Find where the given text appears and provide that cell's center as [X, Y] coordinate. 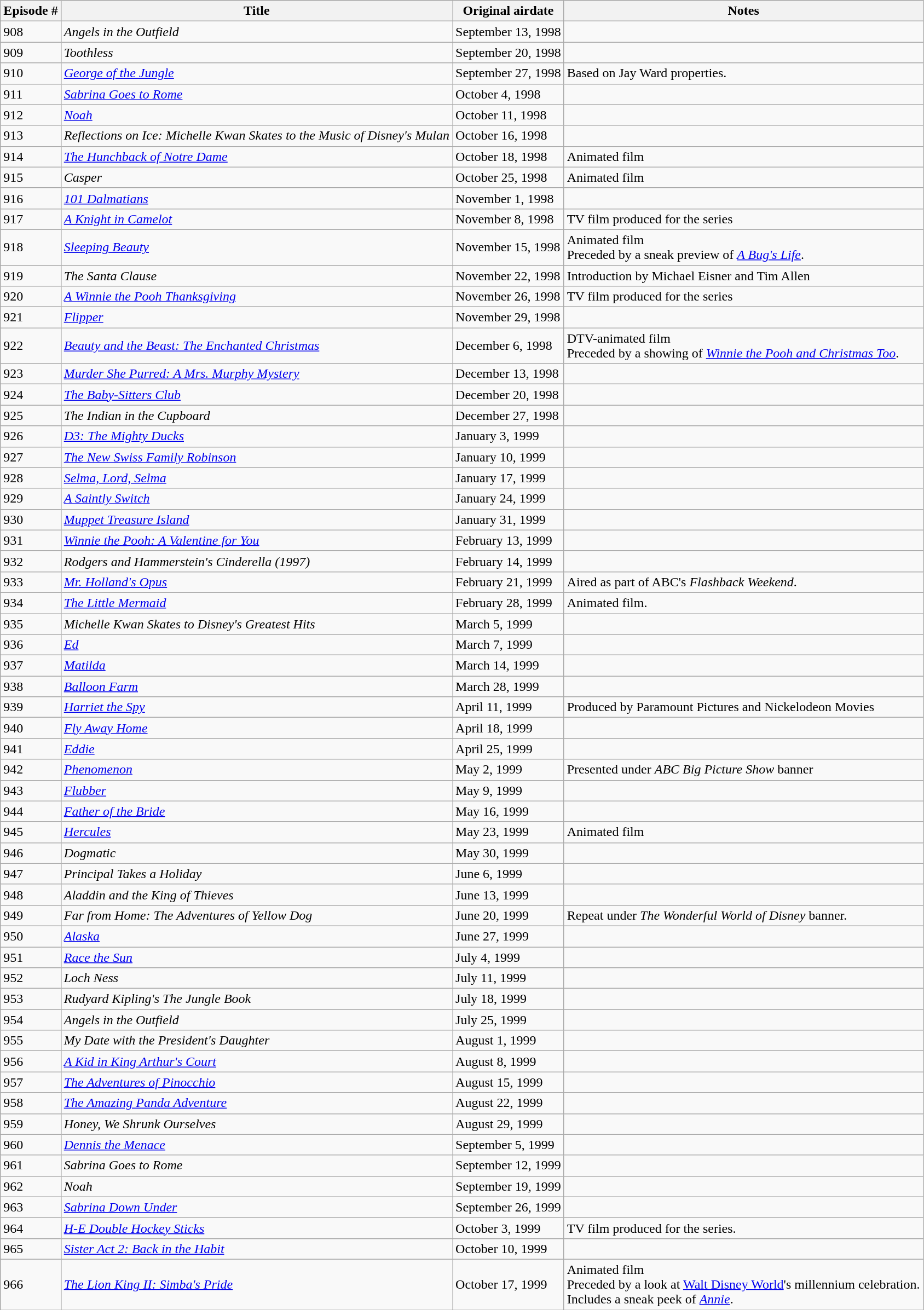
May 16, 1999 [509, 811]
946 [31, 853]
954 [31, 1020]
919 [31, 275]
Honey, We Shrunk Ourselves [256, 1124]
Produced by Paramount Pictures and Nickelodeon Movies [743, 707]
February 14, 1999 [509, 561]
September 13, 1998 [509, 32]
A Winnie the Pooh Thanksgiving [256, 297]
February 28, 1999 [509, 603]
929 [31, 499]
August 22, 1999 [509, 1103]
March 5, 1999 [509, 624]
My Date with the President's Daughter [256, 1041]
December 27, 1998 [509, 415]
Ed [256, 645]
965 [31, 1249]
Sabrina Down Under [256, 1207]
Based on Jay Ward properties. [743, 73]
923 [31, 374]
The Baby-Sitters Club [256, 395]
Selma, Lord, Selma [256, 478]
August 8, 1999 [509, 1061]
October 11, 1998 [509, 115]
June 20, 1999 [509, 915]
Balloon Farm [256, 686]
909 [31, 53]
960 [31, 1145]
937 [31, 666]
Repeat under The Wonderful World of Disney banner. [743, 915]
Father of the Bride [256, 811]
March 28, 1999 [509, 686]
958 [31, 1103]
963 [31, 1207]
101 Dalmatians [256, 198]
961 [31, 1165]
926 [31, 436]
939 [31, 707]
Matilda [256, 666]
May 30, 1999 [509, 853]
Harriet the Spy [256, 707]
908 [31, 32]
947 [31, 874]
Episode # [31, 11]
Loch Ness [256, 978]
August 29, 1999 [509, 1124]
925 [31, 415]
April 18, 1999 [509, 728]
Casper [256, 177]
October 10, 1999 [509, 1249]
Animated film Preceded by a sneak preview of A Bug's Life. [743, 247]
Toothless [256, 53]
Fly Away Home [256, 728]
November 26, 1998 [509, 297]
February 21, 1999 [509, 582]
January 3, 1999 [509, 436]
Muppet Treasure Island [256, 520]
Hercules [256, 832]
Dogmatic [256, 853]
Phenomenon [256, 770]
May 2, 1999 [509, 770]
915 [31, 177]
October 4, 1998 [509, 94]
July 11, 1999 [509, 978]
950 [31, 936]
September 5, 1999 [509, 1145]
944 [31, 811]
June 6, 1999 [509, 874]
918 [31, 247]
July 4, 1999 [509, 957]
Animated film. [743, 603]
Far from Home: The Adventures of Yellow Dog [256, 915]
The Amazing Panda Adventure [256, 1103]
949 [31, 915]
920 [31, 297]
May 23, 1999 [509, 832]
Alaska [256, 936]
Reflections on Ice: Michelle Kwan Skates to the Music of Disney's Mulan [256, 136]
August 15, 1999 [509, 1082]
Rudyard Kipling's The Jungle Book [256, 999]
April 25, 1999 [509, 749]
924 [31, 395]
943 [31, 790]
942 [31, 770]
953 [31, 999]
951 [31, 957]
Introduction by Michael Eisner and Tim Allen [743, 275]
911 [31, 94]
The Hunchback of Notre Dame [256, 157]
Winnie the Pooh: A Valentine for You [256, 540]
November 1, 1998 [509, 198]
941 [31, 749]
Sleeping Beauty [256, 247]
936 [31, 645]
Mr. Holland's Opus [256, 582]
December 6, 1998 [509, 346]
March 7, 1999 [509, 645]
934 [31, 603]
Aladdin and the King of Thieves [256, 895]
933 [31, 582]
957 [31, 1082]
January 17, 1999 [509, 478]
Notes [743, 11]
Dennis the Menace [256, 1145]
The Little Mermaid [256, 603]
913 [31, 136]
Murder She Purred: A Mrs. Murphy Mystery [256, 374]
April 11, 1999 [509, 707]
October 16, 1998 [509, 136]
D3: The Mighty Ducks [256, 436]
March 14, 1999 [509, 666]
DTV-animated film Preceded by a showing of Winnie the Pooh and Christmas Too. [743, 346]
December 20, 1998 [509, 395]
952 [31, 978]
Beauty and the Beast: The Enchanted Christmas [256, 346]
November 8, 1998 [509, 219]
912 [31, 115]
The Indian in the Cupboard [256, 415]
George of the Jungle [256, 73]
October 25, 1998 [509, 177]
Aired as part of ABC's Flashback Weekend. [743, 582]
910 [31, 73]
November 22, 1998 [509, 275]
July 18, 1999 [509, 999]
922 [31, 346]
Michelle Kwan Skates to Disney's Greatest Hits [256, 624]
Title [256, 11]
A Kid in King Arthur's Court [256, 1061]
948 [31, 895]
962 [31, 1186]
Original airdate [509, 11]
January 10, 1999 [509, 457]
November 15, 1998 [509, 247]
H-E Double Hockey Sticks [256, 1228]
October 3, 1999 [509, 1228]
January 24, 1999 [509, 499]
December 13, 1998 [509, 374]
Sister Act 2: Back in the Habit [256, 1249]
914 [31, 157]
927 [31, 457]
June 27, 1999 [509, 936]
921 [31, 318]
TV film produced for the series. [743, 1228]
October 18, 1998 [509, 157]
928 [31, 478]
916 [31, 198]
January 31, 1999 [509, 520]
930 [31, 520]
February 13, 1999 [509, 540]
November 29, 1998 [509, 318]
The Adventures of Pinocchio [256, 1082]
935 [31, 624]
Presented under ABC Big Picture Show banner [743, 770]
955 [31, 1041]
May 9, 1999 [509, 790]
956 [31, 1061]
938 [31, 686]
Flipper [256, 318]
September 27, 1998 [509, 73]
October 17, 1999 [509, 1284]
932 [31, 561]
July 25, 1999 [509, 1020]
Rodgers and Hammerstein's Cinderella (1997) [256, 561]
A Knight in Camelot [256, 219]
September 26, 1999 [509, 1207]
Principal Takes a Holiday [256, 874]
The New Swiss Family Robinson [256, 457]
966 [31, 1284]
September 12, 1999 [509, 1165]
The Santa Clause [256, 275]
Animated film Preceded by a look at Walt Disney World's millennium celebration.Includes a sneak peek of Annie. [743, 1284]
Flubber [256, 790]
The Lion King II: Simba's Pride [256, 1284]
917 [31, 219]
Race the Sun [256, 957]
964 [31, 1228]
Eddie [256, 749]
945 [31, 832]
September 20, 1998 [509, 53]
959 [31, 1124]
931 [31, 540]
September 19, 1999 [509, 1186]
June 13, 1999 [509, 895]
August 1, 1999 [509, 1041]
A Saintly Switch [256, 499]
940 [31, 728]
